Detect which cell encompasses the target text, then output its [X, Y] center coordinate. 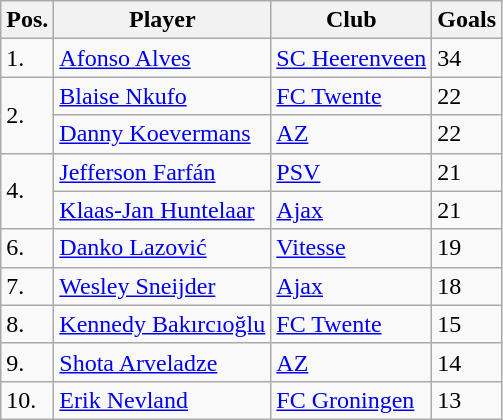
Blaise Nkufo [162, 96]
4. [28, 191]
Jefferson Farfán [162, 172]
2. [28, 115]
15 [467, 324]
Club [352, 20]
10. [28, 400]
6. [28, 248]
Wesley Sneijder [162, 286]
7. [28, 286]
Erik Nevland [162, 400]
SC Heerenveen [352, 58]
8. [28, 324]
Afonso Alves [162, 58]
9. [28, 362]
13 [467, 400]
1. [28, 58]
Shota Arveladze [162, 362]
Danny Koevermans [162, 134]
Pos. [28, 20]
FC Groningen [352, 400]
19 [467, 248]
Player [162, 20]
14 [467, 362]
Klaas-Jan Huntelaar [162, 210]
PSV [352, 172]
Kennedy Bakırcıoğlu [162, 324]
Goals [467, 20]
Danko Lazović [162, 248]
Vitesse [352, 248]
34 [467, 58]
18 [467, 286]
